Pinpoint the cell where the given text exists, returning its (X, Y) midpoint coordinate. 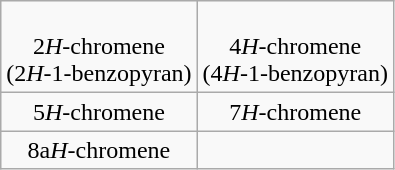
4H-chromene(4H-1-benzopyran) (295, 47)
2H-chromene(2H-1-benzopyran) (99, 47)
7H-chromene (295, 112)
8aH-chromene (99, 150)
5H-chromene (99, 112)
